Determine the (X, Y) coordinate at the center of the cell enclosing the given text.  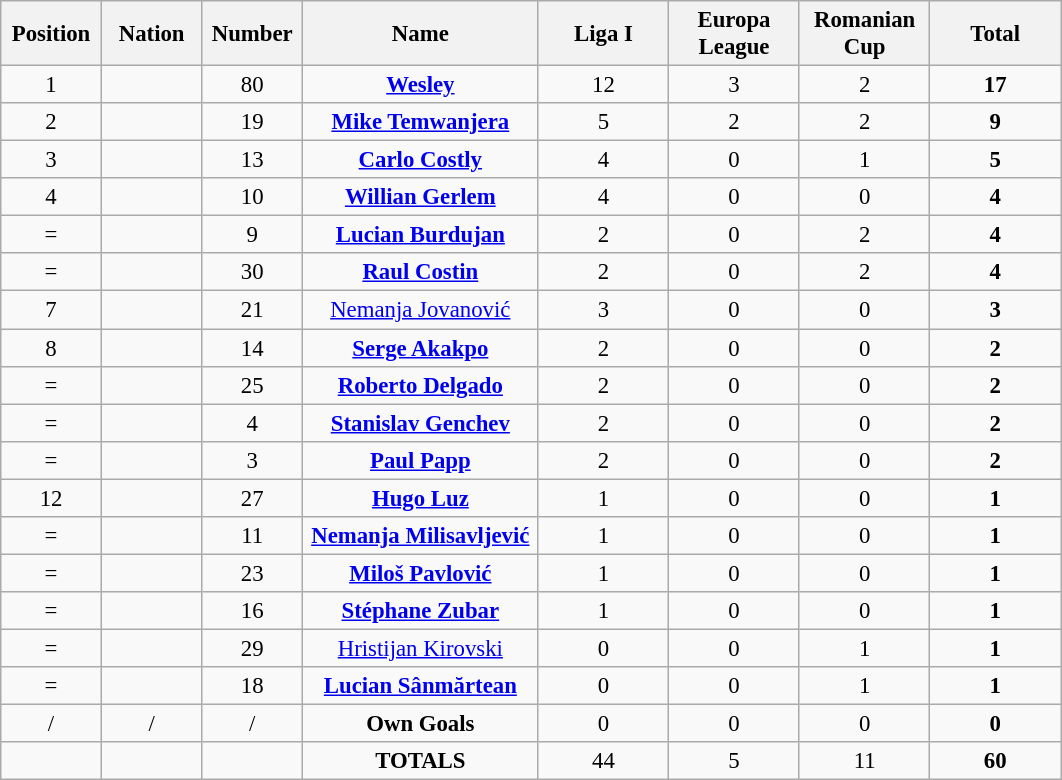
Willian Gerlem (421, 197)
Carlo Costly (421, 160)
Lucian Sânmărtean (421, 686)
Total (996, 34)
Paul Papp (421, 460)
Name (421, 34)
19 (252, 122)
30 (252, 273)
14 (252, 348)
Romanian Cup (864, 34)
Wesley (421, 85)
Nemanja Jovanović (421, 310)
13 (252, 160)
Stanislav Genchev (421, 423)
Miloš Pavlović (421, 573)
Liga I (604, 34)
Hugo Luz (421, 498)
25 (252, 385)
29 (252, 648)
Nation (152, 34)
Hristijan Kirovski (421, 648)
Serge Akakpo (421, 348)
7 (52, 310)
Europa League (734, 34)
18 (252, 686)
60 (996, 761)
80 (252, 85)
17 (996, 85)
Lucian Burdujan (421, 235)
TOTALS (421, 761)
Position (52, 34)
27 (252, 498)
8 (52, 348)
Stéphane Zubar (421, 611)
Own Goals (421, 724)
10 (252, 197)
16 (252, 611)
Raul Costin (421, 273)
23 (252, 573)
Nemanja Milisavljević (421, 536)
Roberto Delgado (421, 385)
Number (252, 34)
Mike Temwanjera (421, 122)
21 (252, 310)
44 (604, 761)
